Provide the [x, y] coordinate of the cell's center where the given text is located.  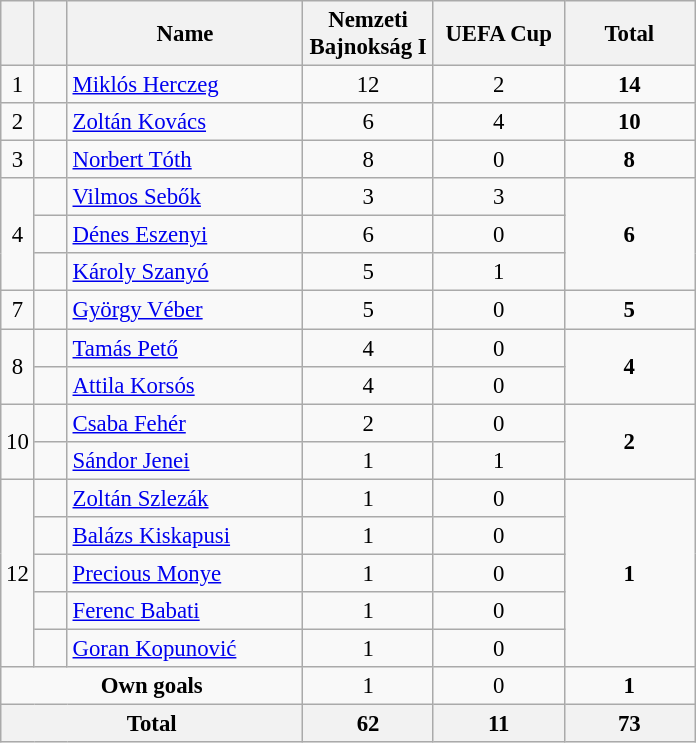
62 [368, 724]
Csaba Fehér [185, 423]
7 [18, 310]
Miklós Herczeg [185, 85]
Own goals [152, 686]
Balázs Kiskapusi [185, 536]
Zoltán Szlezák [185, 498]
Vilmos Sebők [185, 197]
Norbert Tóth [185, 160]
Name [185, 34]
Dénes Eszenyi [185, 235]
Sándor Jenei [185, 460]
14 [630, 85]
Goran Kopunović [185, 648]
György Véber [185, 310]
Tamás Pető [185, 348]
Zoltán Kovács [185, 122]
Károly Szanyó [185, 273]
UEFA Cup [498, 34]
Attila Korsós [185, 385]
73 [630, 724]
Nemzeti Bajnokság I [368, 34]
11 [498, 724]
Ferenc Babati [185, 611]
Precious Monye [185, 573]
